Locate the cell with the specified text and output its [x, y] center coordinate. 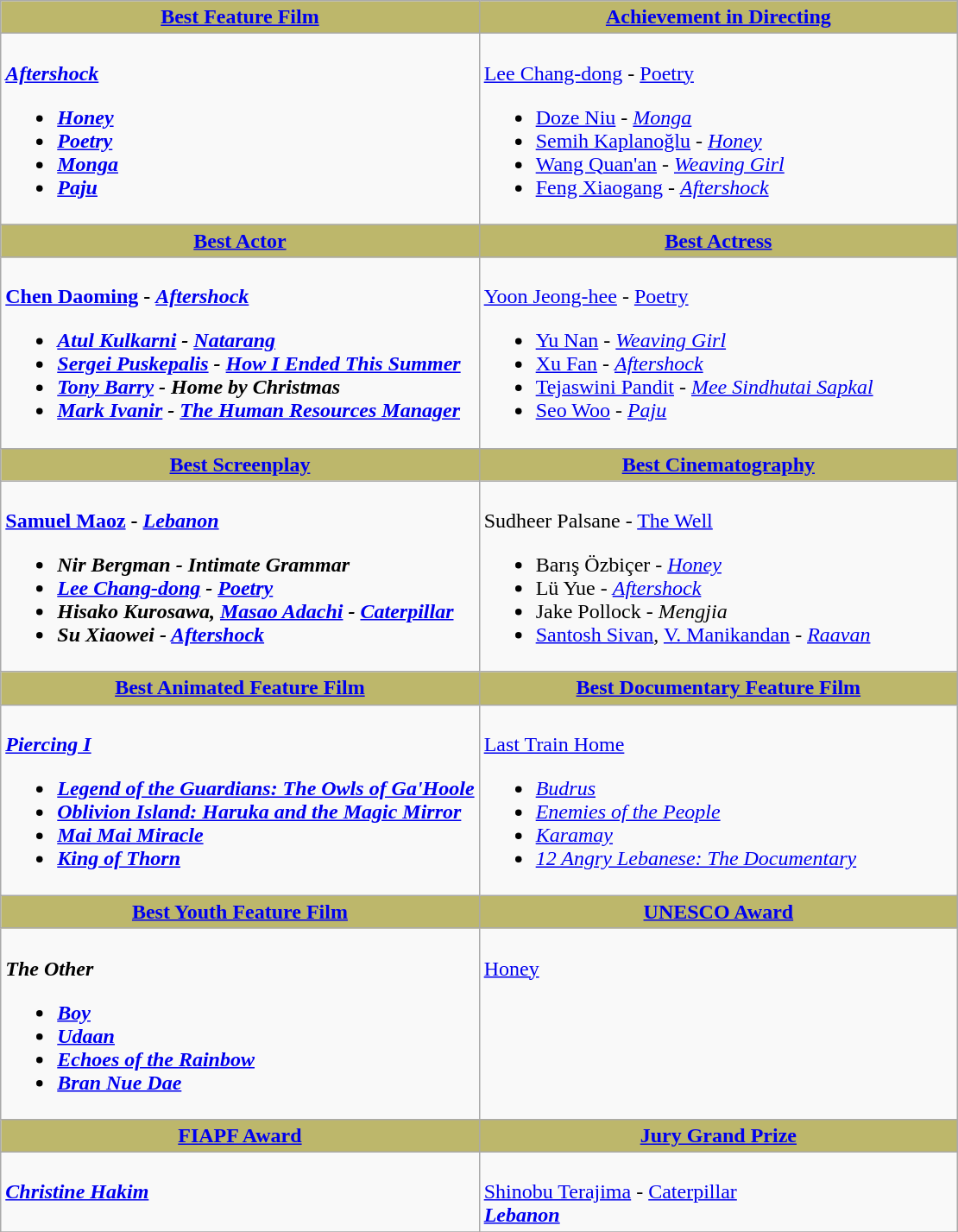
Best Actress [718, 241]
Jury Grand Prize [718, 1135]
Yoon Jeong-hee - Poetry Yu Nan - Weaving Girl Xu Fan - Aftershock Tejaswini Pandit - Mee Sindhutai Sapkal Seo Woo - Paju [718, 352]
Piercing I Legend of the Guardians: The Owls of Ga'Hoole Oblivion Island: Haruka and the Magic Mirror Mai Mai Miracle King of Thorn [240, 799]
Best Documentary Feature Film [718, 688]
Best Animated Feature Film [240, 688]
Samuel Maoz - Lebanon Nir Bergman - Intimate Grammar Lee Chang-dong - Poetry Hisako Kurosawa, Masao Adachi - Caterpillar Su Xiaowei - Aftershock [240, 577]
Christine Hakim [240, 1191]
Best Screenplay [240, 464]
The Other Boy Udaan Echoes of the Rainbow Bran Nue Dae [240, 1024]
Last Train Home Budrus Enemies of the People Karamay 12 Angry Lebanese: The Documentary [718, 799]
Lee Chang-dong - Poetry Doze Niu - Monga Semih Kaplanoğlu - Honey Wang Quan'an - Weaving Girl Feng Xiaogang - Aftershock [718, 130]
Sudheer Palsane - The Well Barış Özbiçer - Honey Lü Yue - Aftershock Jake Pollock - Mengjia Santosh Sivan, V. Manikandan - Raavan [718, 577]
Best Cinematography [718, 464]
Honey [718, 1024]
Achievement in Directing [718, 17]
FIAPF Award [240, 1135]
Aftershock Honey Poetry Monga Paju [240, 130]
Best Actor [240, 241]
Best Youth Feature Film [240, 912]
Best Feature Film [240, 17]
Shinobu Terajima - Caterpillar Lebanon [718, 1191]
UNESCO Award [718, 912]
